Scan for the cell matching the given text and deliver its [X, Y] coordinate at center. 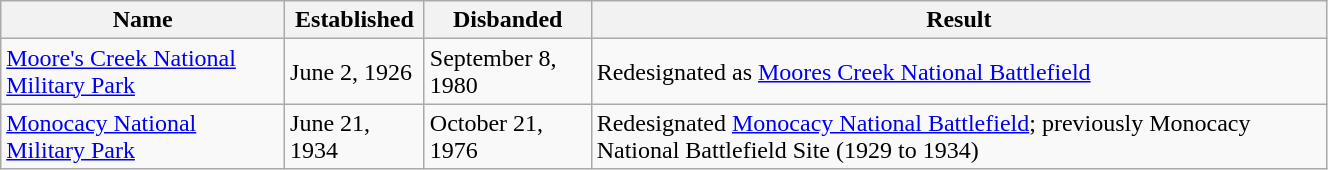
Result [958, 20]
Moore's Creek National Military Park [143, 72]
June 2, 1926 [355, 72]
Established [355, 20]
Monocacy National Military Park [143, 136]
September 8, 1980 [508, 72]
Redesignated Monocacy National Battlefield; previously Monocacy National Battlefield Site (1929 to 1934) [958, 136]
Disbanded [508, 20]
June 21, 1934 [355, 136]
Name [143, 20]
October 21, 1976 [508, 136]
Redesignated as Moores Creek National Battlefield [958, 72]
